Capture the cell that displays the provided text and extract its (x, y) central coordinate. 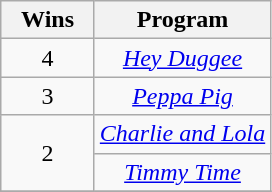
Wins (48, 20)
Timmy Time (182, 172)
3 (48, 96)
2 (48, 153)
Charlie and Lola (182, 134)
Hey Duggee (182, 58)
Peppa Pig (182, 96)
Program (182, 20)
4 (48, 58)
